Search for the cell housing the specified text and yield its (X, Y) center coordinate. 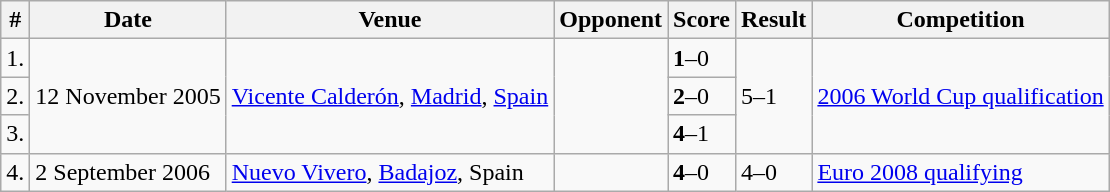
Venue (390, 20)
Result (773, 20)
Vicente Calderón, Madrid, Spain (390, 96)
2–0 (702, 96)
Nuevo Vivero, Badajoz, Spain (390, 172)
12 November 2005 (128, 96)
4–1 (702, 134)
2006 World Cup qualification (960, 96)
# (16, 20)
4. (16, 172)
3. (16, 134)
Date (128, 20)
5–1 (773, 96)
1–0 (702, 58)
Competition (960, 20)
Score (702, 20)
Euro 2008 qualifying (960, 172)
Opponent (611, 20)
1. (16, 58)
2. (16, 96)
2 September 2006 (128, 172)
